Determine the [x, y] coordinate at the center of the cell enclosing the given text.  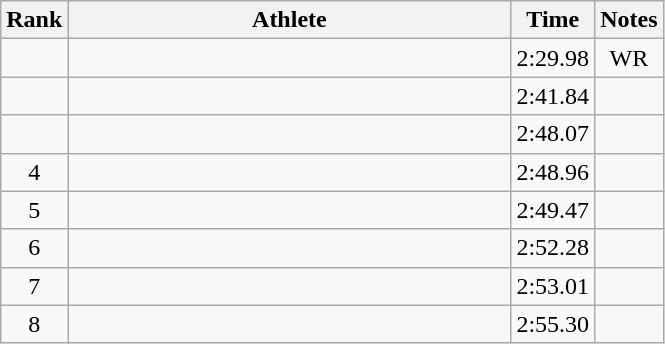
2:49.47 [553, 210]
Rank [34, 20]
2:29.98 [553, 58]
Notes [629, 20]
6 [34, 248]
2:41.84 [553, 96]
2:55.30 [553, 324]
2:52.28 [553, 248]
5 [34, 210]
7 [34, 286]
WR [629, 58]
4 [34, 172]
Athlete [290, 20]
8 [34, 324]
2:53.01 [553, 286]
2:48.07 [553, 134]
Time [553, 20]
2:48.96 [553, 172]
